Determine the (x, y) coordinate at the center of the cell enclosing the given text.  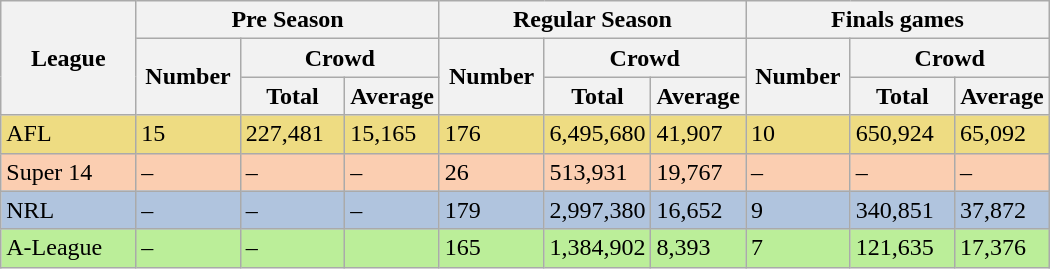
17,376 (1002, 248)
513,931 (598, 172)
A-League (68, 248)
41,907 (698, 134)
Finals games (898, 20)
NRL (68, 210)
Pre Season (288, 20)
8,393 (698, 248)
16,652 (698, 210)
650,924 (902, 134)
165 (492, 248)
176 (492, 134)
9 (798, 210)
15,165 (392, 134)
1,384,902 (598, 248)
340,851 (902, 210)
26 (492, 172)
179 (492, 210)
65,092 (1002, 134)
10 (798, 134)
2,997,380 (598, 210)
15 (188, 134)
7 (798, 248)
121,635 (902, 248)
19,767 (698, 172)
37,872 (1002, 210)
6,495,680 (598, 134)
AFL (68, 134)
League (68, 58)
Super 14 (68, 172)
Regular Season (592, 20)
227,481 (292, 134)
